From the cell containing the given text, extract its center point as (x, y) coordinate. 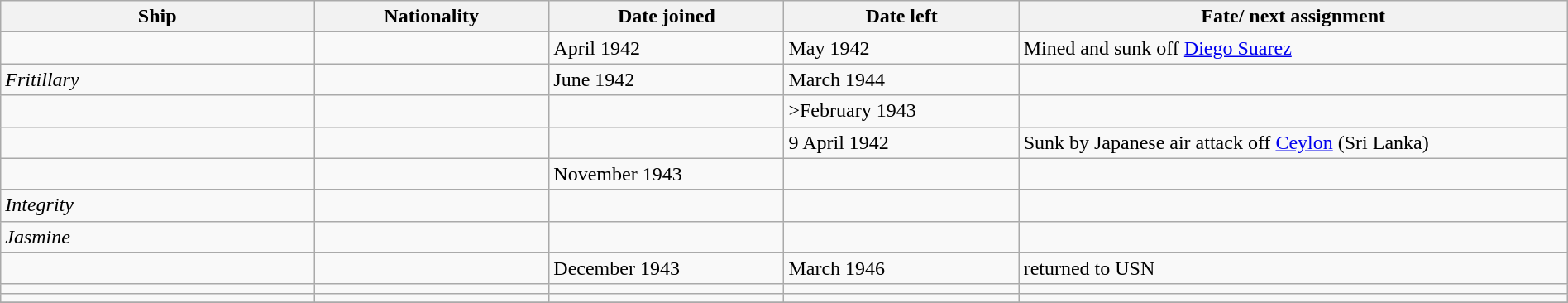
Nationality (432, 17)
Fate/ next assignment (1293, 17)
Date left (901, 17)
Date joined (667, 17)
returned to USN (1293, 268)
Sunk by Japanese air attack off Ceylon (Sri Lanka) (1293, 142)
November 1943 (667, 174)
9 April 1942 (901, 142)
>February 1943 (901, 111)
December 1943 (667, 268)
March 1946 (901, 268)
Ship (157, 17)
Integrity (157, 205)
June 1942 (667, 79)
Fritillary (157, 79)
March 1944 (901, 79)
April 1942 (667, 48)
Jasmine (157, 237)
Mined and sunk off Diego Suarez (1293, 48)
May 1942 (901, 48)
